Return (X, Y) of the center of cell containing provided text 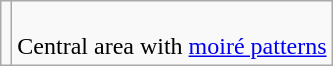
Central area with moiré patterns (172, 34)
